Return (x, y) of the center of cell containing provided text 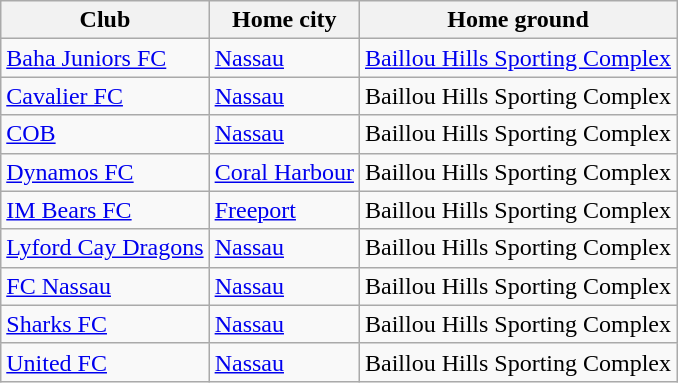
Baha Juniors FC (105, 58)
Freeport (284, 210)
Cavalier FC (105, 96)
Home ground (518, 20)
COB (105, 134)
FC Nassau (105, 286)
Club (105, 20)
Lyford Cay Dragons (105, 248)
Home city (284, 20)
Sharks FC (105, 324)
Dynamos FC (105, 172)
Coral Harbour (284, 172)
United FC (105, 362)
IM Bears FC (105, 210)
